Pinpoint the cell where the given text exists, returning its [x, y] midpoint coordinate. 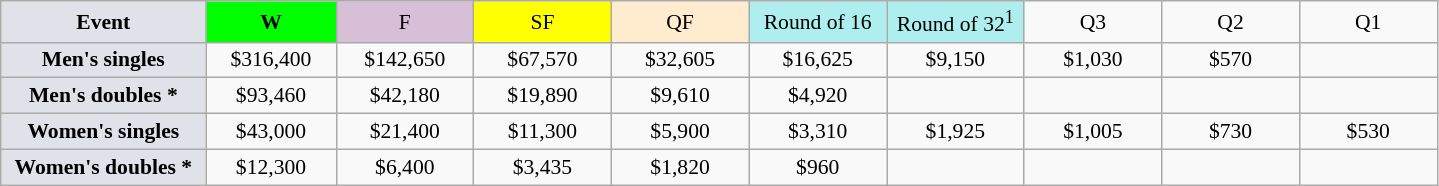
$19,890 [543, 96]
Women's singles [104, 132]
Q1 [1368, 22]
Men's singles [104, 60]
$1,820 [680, 167]
$9,610 [680, 96]
$530 [1368, 132]
$16,625 [818, 60]
$11,300 [543, 132]
$6,400 [405, 167]
$3,310 [818, 132]
$67,570 [543, 60]
$1,925 [955, 132]
$5,900 [680, 132]
$1,005 [1093, 132]
QF [680, 22]
$42,180 [405, 96]
$4,920 [818, 96]
Q3 [1093, 22]
$43,000 [271, 132]
$316,400 [271, 60]
W [271, 22]
$570 [1231, 60]
$1,030 [1093, 60]
$142,650 [405, 60]
$730 [1231, 132]
Round of 321 [955, 22]
Q2 [1231, 22]
$12,300 [271, 167]
$9,150 [955, 60]
Round of 16 [818, 22]
$960 [818, 167]
F [405, 22]
$32,605 [680, 60]
Men's doubles * [104, 96]
$93,460 [271, 96]
SF [543, 22]
Women's doubles * [104, 167]
$21,400 [405, 132]
$3,435 [543, 167]
Event [104, 22]
